From the cell containing the given text, extract its center point as (x, y) coordinate. 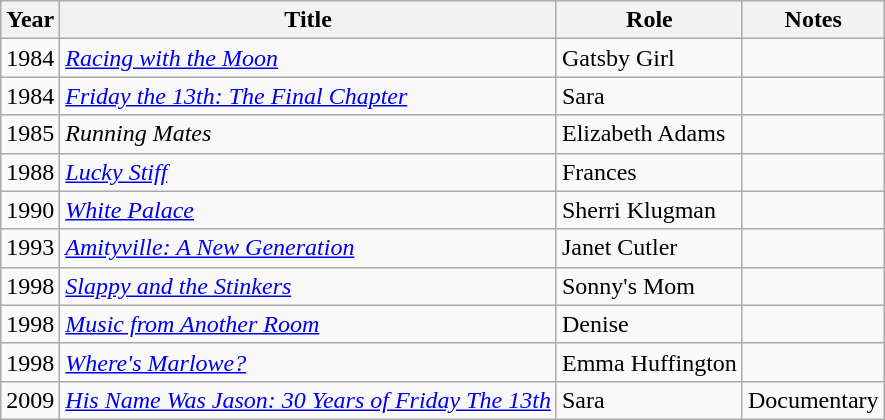
Racing with the Moon (308, 58)
Role (649, 20)
Where's Marlowe? (308, 362)
Running Mates (308, 134)
2009 (30, 400)
Title (308, 20)
White Palace (308, 210)
Music from Another Room (308, 324)
Denise (649, 324)
Elizabeth Adams (649, 134)
1985 (30, 134)
1990 (30, 210)
1988 (30, 172)
Lucky Stiff (308, 172)
Documentary (813, 400)
Emma Huffington (649, 362)
Notes (813, 20)
1993 (30, 248)
Gatsby Girl (649, 58)
Year (30, 20)
Janet Cutler (649, 248)
Frances (649, 172)
His Name Was Jason: 30 Years of Friday The 13th (308, 400)
Sonny's Mom (649, 286)
Slappy and the Stinkers (308, 286)
Amityville: A New Generation (308, 248)
Friday the 13th: The Final Chapter (308, 96)
Sherri Klugman (649, 210)
